Detect which cell encompasses the target text, then output its [X, Y] center coordinate. 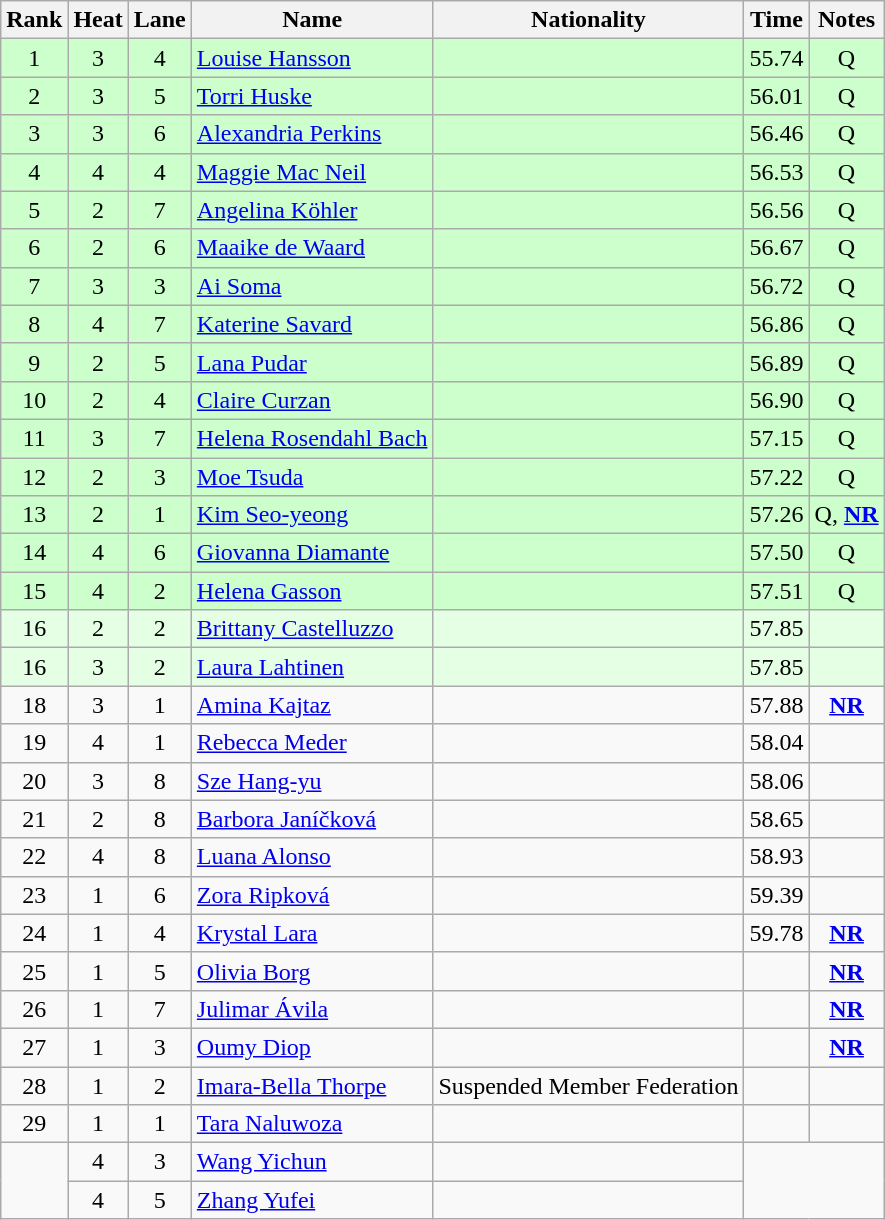
Oumy Diop [312, 1047]
Notes [846, 20]
57.26 [776, 515]
15 [34, 591]
Claire Curzan [312, 400]
58.04 [776, 743]
Lana Pudar [312, 362]
Rank [34, 20]
18 [34, 705]
58.06 [776, 781]
Time [776, 20]
Heat [98, 20]
22 [34, 857]
56.53 [776, 172]
Helena Gasson [312, 591]
56.67 [776, 248]
55.74 [776, 58]
56.90 [776, 400]
20 [34, 781]
Barbora Janíčková [312, 819]
19 [34, 743]
Moe Tsuda [312, 477]
58.65 [776, 819]
56.89 [776, 362]
27 [34, 1047]
9 [34, 362]
12 [34, 477]
28 [34, 1085]
25 [34, 971]
Krystal Lara [312, 933]
Giovanna Diamante [312, 553]
57.22 [776, 477]
Katerine Savard [312, 324]
26 [34, 1009]
Tara Naluwoza [312, 1124]
56.72 [776, 286]
Imara-Bella Thorpe [312, 1085]
10 [34, 400]
Suspended Member Federation [588, 1085]
Q, NR [846, 515]
13 [34, 515]
57.51 [776, 591]
56.86 [776, 324]
Louise Hansson [312, 58]
Sze Hang-yu [312, 781]
56.46 [776, 134]
Julimar Ávila [312, 1009]
59.39 [776, 895]
59.78 [776, 933]
Torri Huske [312, 96]
Luana Alonso [312, 857]
56.01 [776, 96]
57.88 [776, 705]
Brittany Castelluzzo [312, 629]
Laura Lahtinen [312, 667]
Helena Rosendahl Bach [312, 438]
23 [34, 895]
Amina Kajtaz [312, 705]
Rebecca Meder [312, 743]
Name [312, 20]
57.50 [776, 553]
Olivia Borg [312, 971]
56.56 [776, 210]
Wang Yichun [312, 1162]
Ai Soma [312, 286]
Kim Seo-yeong [312, 515]
11 [34, 438]
14 [34, 553]
Angelina Köhler [312, 210]
21 [34, 819]
Maaike de Waard [312, 248]
Zora Ripková [312, 895]
Maggie Mac Neil [312, 172]
57.15 [776, 438]
Zhang Yufei [312, 1200]
29 [34, 1124]
Lane [160, 20]
Nationality [588, 20]
58.93 [776, 857]
24 [34, 933]
Alexandria Perkins [312, 134]
